Pinpoint the cell where the given text exists, returning its (X, Y) midpoint coordinate. 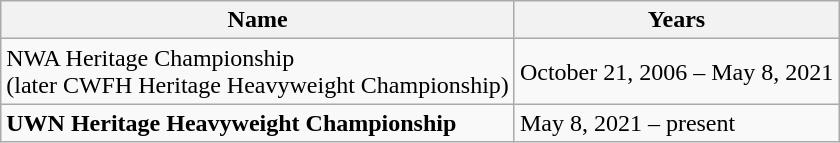
October 21, 2006 – May 8, 2021 (676, 72)
NWA Heritage Championship(later CWFH Heritage Heavyweight Championship) (258, 72)
UWN Heritage Heavyweight Championship (258, 123)
Name (258, 20)
Years (676, 20)
May 8, 2021 – present (676, 123)
